Return the (x, y) coordinate for the center point of the cell that contains the specified text.  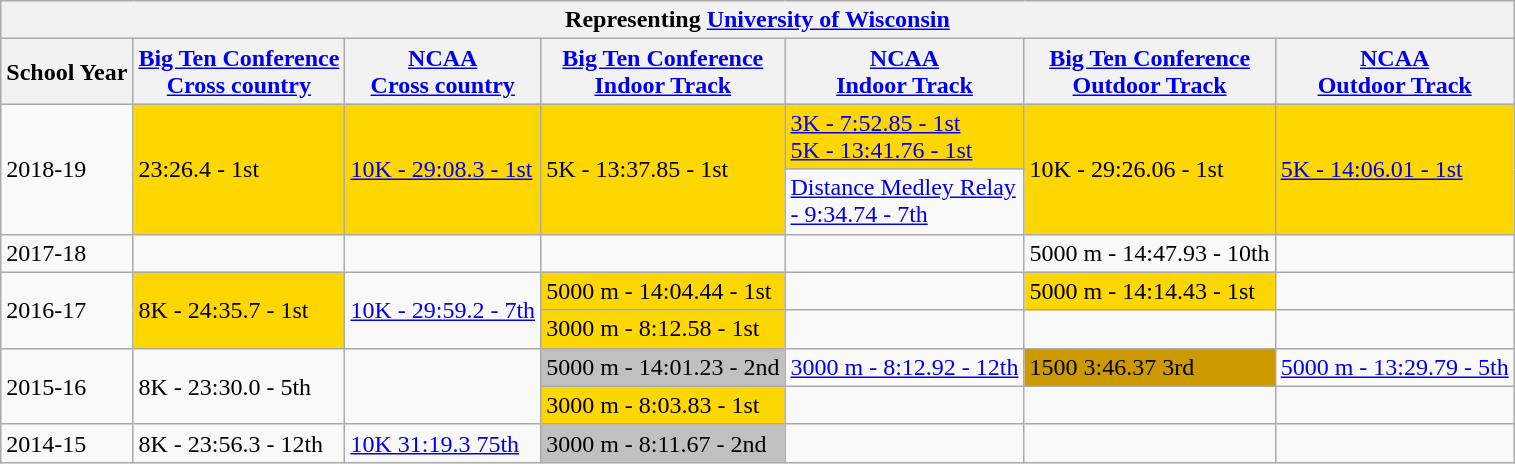
NCAAOutdoor Track (1394, 72)
1500 3:46.37 3rd (1150, 367)
NCAAIndoor Track (904, 72)
NCAACross country (443, 72)
5K - 14:06.01 - 1st (1394, 169)
10K 31:19.3 75th (443, 443)
Big Ten ConferenceCross country (239, 72)
3000 m - 8:12.92 - 12th (904, 367)
3K - 7:52.85 - 1st5K - 13:41.76 - 1st (904, 136)
10K - 29:26.06 - 1st (1150, 169)
2016-17 (67, 310)
2018-19 (67, 169)
2014-15 (67, 443)
5000 m - 13:29.79 - 5th (1394, 367)
8K - 23:56.3 - 12th (239, 443)
Big Ten ConferenceIndoor Track (663, 72)
Big Ten ConferenceOutdoor Track (1150, 72)
School Year (67, 72)
5K - 13:37.85 - 1st (663, 169)
5000 m - 14:01.23 - 2nd (663, 367)
Distance Medley Relay - 9:34.74 - 7th (904, 202)
5000 m - 14:14.43 - 1st (1150, 291)
3000 m - 8:03.83 - 1st (663, 405)
23:26.4 - 1st (239, 169)
2015-16 (67, 386)
5000 m - 14:47.93 - 10th (1150, 253)
10K - 29:59.2 - 7th (443, 310)
10K - 29:08.3 - 1st (443, 169)
8K - 24:35.7 - 1st (239, 310)
Representing University of Wisconsin (758, 20)
3000 m - 8:11.67 - 2nd (663, 443)
8K - 23:30.0 - 5th (239, 386)
2017-18 (67, 253)
5000 m - 14:04.44 - 1st (663, 291)
3000 m - 8:12.58 - 1st (663, 329)
